Provide the [x, y] coordinate of the cell's center where the given text is located.  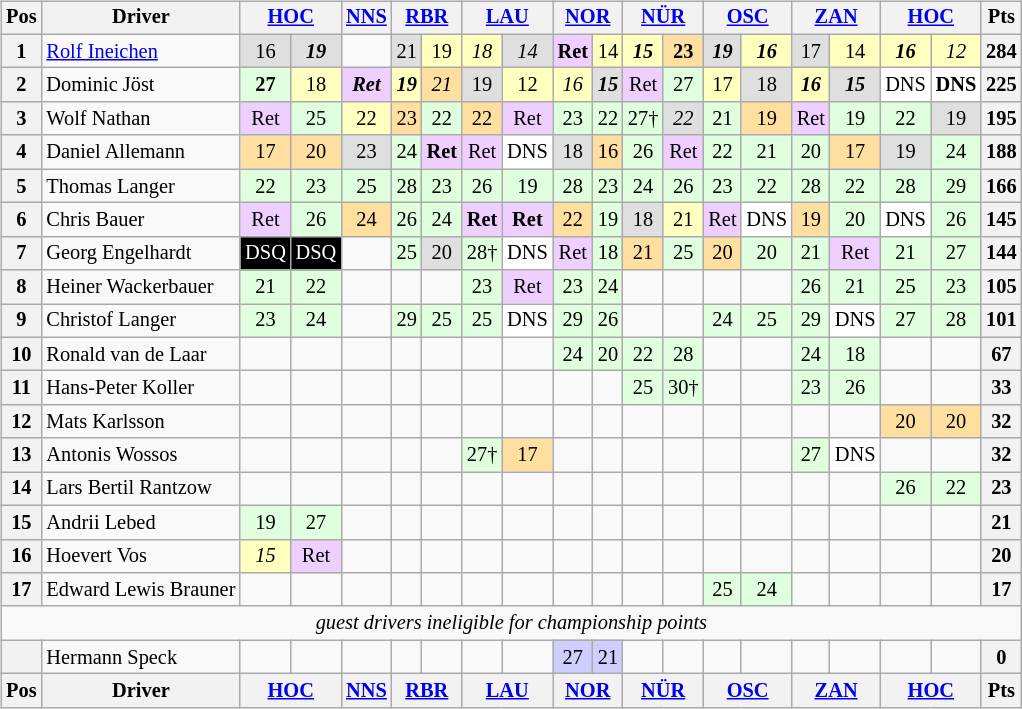
Andrii Lebed [140, 522]
Ronald van de Laar [140, 354]
67 [1001, 354]
6 [21, 220]
0 [1001, 657]
284 [1001, 51]
Hermann Speck [140, 657]
10 [21, 354]
9 [21, 321]
195 [1001, 119]
30† [683, 388]
Rolf Ineichen [140, 51]
28† [482, 253]
144 [1001, 253]
8 [21, 287]
Edward Lewis Brauner [140, 590]
Thomas Langer [140, 186]
7 [21, 253]
Dominic Jöst [140, 85]
188 [1001, 152]
11 [21, 388]
Hoevert Vos [140, 556]
Christof Langer [140, 321]
1 [21, 51]
225 [1001, 85]
guest drivers ineligible for championship points [511, 623]
5 [21, 186]
Hans-Peter Koller [140, 388]
2 [21, 85]
Chris Bauer [140, 220]
Lars Bertil Rantzow [140, 489]
145 [1001, 220]
105 [1001, 287]
166 [1001, 186]
Heiner Wackerbauer [140, 287]
Mats Karlsson [140, 422]
Wolf Nathan [140, 119]
Georg Engelhardt [140, 253]
33 [1001, 388]
101 [1001, 321]
Antonis Wossos [140, 455]
3 [21, 119]
4 [21, 152]
13 [21, 455]
Daniel Allemann [140, 152]
